Scan for the cell matching the given text and deliver its [X, Y] coordinate at center. 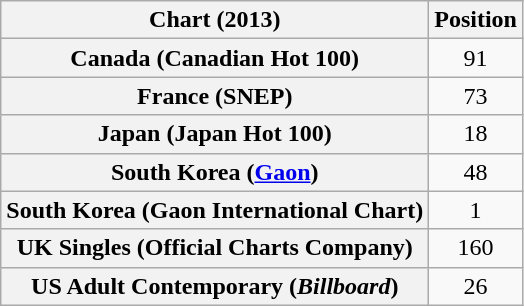
Japan (Japan Hot 100) [215, 134]
South Korea (Gaon International Chart) [215, 210]
91 [476, 58]
Canada (Canadian Hot 100) [215, 58]
160 [476, 248]
US Adult Contemporary (Billboard) [215, 286]
1 [476, 210]
Position [476, 20]
South Korea (Gaon) [215, 172]
48 [476, 172]
Chart (2013) [215, 20]
UK Singles (Official Charts Company) [215, 248]
18 [476, 134]
France (SNEP) [215, 96]
73 [476, 96]
26 [476, 286]
